Determine the [x, y] coordinate at the center of the cell enclosing the given text.  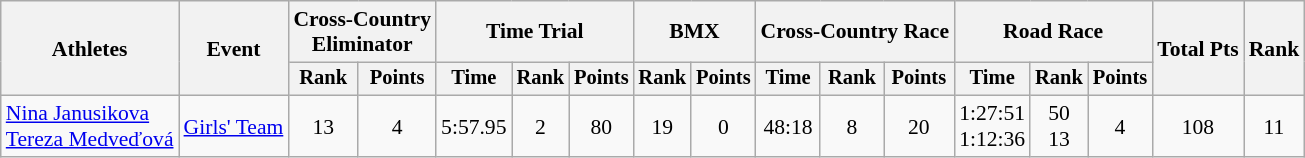
Athletes [90, 48]
5:57.95 [474, 126]
13 [323, 126]
48:18 [788, 126]
20 [920, 126]
8 [852, 126]
80 [601, 126]
1:27:511:12:36 [992, 126]
108 [1198, 126]
11 [1274, 126]
Girls' Team [234, 126]
Cross-Country Race [856, 32]
2 [541, 126]
Nina JanusikovaTereza Medveďová [90, 126]
Cross-CountryEliminator [362, 32]
Time Trial [534, 32]
0 [723, 126]
Event [234, 48]
19 [663, 126]
BMX [695, 32]
5013 [1059, 126]
Road Race [1053, 32]
Total Pts [1198, 48]
